Extract the (X, Y) coordinate from the center of the cell holding the provided text.  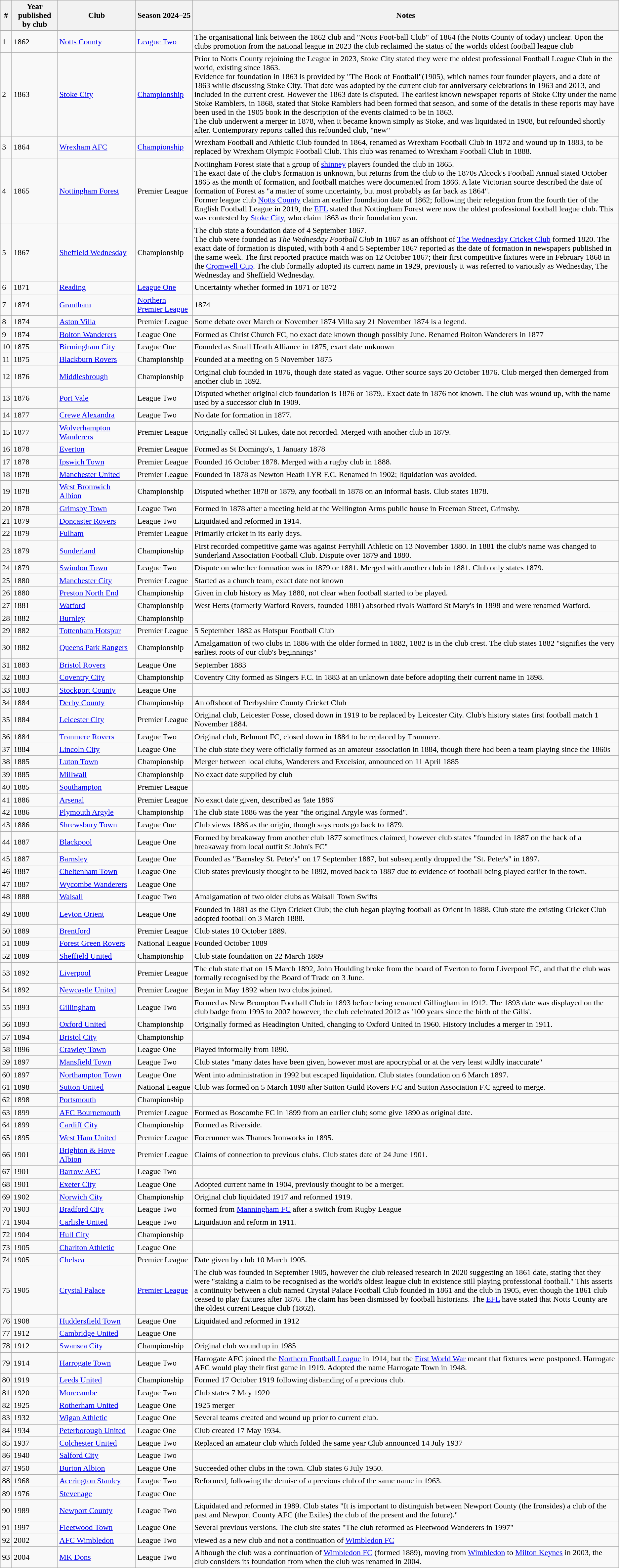
Sutton United (97, 1087)
Club (97, 16)
1925 merger (405, 1405)
Replaced an amateur club which folded the same year Club announced 14 July 1937 (405, 1443)
32 (6, 677)
Bristol City (97, 1037)
Notes (405, 16)
1863 (35, 94)
Season 2024–25 (164, 16)
Merger between local clubs, Wanderers and Excelsior, announced on 11 April 1885 (405, 762)
73 (6, 1247)
17 (6, 462)
1864 (35, 147)
Brighton & Hove Albion (97, 1154)
Originally formed as Headington United, changing to Oxford United in 1960. History includes a merger in 1911. (405, 1024)
68 (6, 1184)
Watford (97, 605)
Doncaster Rovers (97, 521)
1950 (35, 1468)
Uncertainty whether formed in 1871 or 1872 (405, 287)
Coventry City (97, 677)
Sheffield United (97, 956)
Burton Albion (97, 1468)
Formed in 1878 after a meeting held at the Wellington Arms public house in Freeman Street, Grimsby. (405, 508)
78 (6, 1346)
Club states "many dates have been given, however most are apocryphal or at the very least wildly inaccurate" (405, 1062)
MK Dons (97, 1557)
AFC Bournemouth (97, 1112)
Bolton Wanderers (97, 334)
34 (6, 703)
74 (6, 1260)
Burnley (97, 618)
Peterborough United (97, 1430)
formed from Manningham FC after a switch from Rugby League (405, 1209)
21 (6, 521)
Arsenal (97, 800)
52 (6, 956)
Founded at a meeting on 5 November 1875 (405, 359)
83 (6, 1418)
92 (6, 1540)
Succeeded other clubs in the town. Club states 6 July 1950. (405, 1468)
1919 (35, 1380)
Northampton Town (97, 1075)
Accrington Stanley (97, 1481)
45 (6, 859)
West Herts (formerly Watford Rovers, founded 1881) absorbed rivals Watford St Mary's in 1898 and were renamed Watford. (405, 605)
13 (6, 398)
Cardiff City (97, 1125)
Reading (97, 287)
Claims of connection to previous clubs. Club states date of 24 June 1901. (405, 1154)
42 (6, 812)
Rotherham United (97, 1405)
15 (6, 432)
1 (6, 42)
85 (6, 1443)
80 (6, 1380)
No exact date given, described as 'late 1886' (405, 800)
Founded as "Barnsley St. Peter's" on 17 September 1887, but subsequently dropped the "St. Peter's" in 1897. (405, 859)
Began in May 1892 when two clubs joined. (405, 990)
91 (6, 1527)
29 (6, 631)
Crawley Town (97, 1049)
88 (6, 1481)
1976 (35, 1493)
The club state 1886 was the year "the original Argyle was formed". (405, 812)
35 (6, 720)
27 (6, 605)
70 (6, 1209)
1862 (35, 42)
37 (6, 749)
Wrexham AFC (97, 147)
6 (6, 287)
Port Vale (97, 398)
1867 (35, 253)
Liverpool (97, 973)
Brentford (97, 931)
1881 (35, 605)
Derby County (97, 703)
Club created 17 May 1934. (405, 1430)
Notts County (97, 42)
Started as a church team, exact date not known (405, 580)
Swansea City (97, 1346)
33 (6, 690)
26 (6, 593)
76 (6, 1321)
West Ham United (97, 1138)
Bristol Rovers (97, 665)
Grantham (97, 304)
86 (6, 1456)
39 (6, 774)
Oxford United (97, 1024)
1896 (35, 1049)
Millwall (97, 774)
Originally called St Lukes, date not recorded. Merged with another club in 1879. (405, 432)
1997 (35, 1527)
82 (6, 1405)
Original club, Belmont FC, closed down in 1884 to be replaced by Tranmere. (405, 737)
Blackpool (97, 842)
Morecambe (97, 1393)
No exact date supplied by club (405, 774)
Went into administration in 1992 but escaped liquidation. Club states foundation on 6 March 1897. (405, 1075)
Swindon Town (97, 568)
72 (6, 1235)
61 (6, 1087)
Formed as Boscombe FC in 1899 from an earlier club; some give 1890 as original date. (405, 1112)
Plymouth Argyle (97, 812)
Fulham (97, 534)
No date for formation in 1877. (405, 415)
Norwich City (97, 1197)
89 (6, 1493)
65 (6, 1138)
Liquidated and reformed in 1914. (405, 521)
September 1883 (405, 665)
22 (6, 534)
1932 (35, 1418)
Founded 16 October 1878. Merged with a rugby club in 1888. (405, 462)
Crewe Alexandra (97, 415)
1903 (35, 1209)
5 September 1882 as Hotspur Football Club (405, 631)
Wolverhampton Wanderers (97, 432)
Crystal Palace (97, 1290)
Middlesbrough (97, 376)
Lincoln City (97, 749)
Huddersfield Town (97, 1321)
Shrewsbury Town (97, 825)
8 (6, 322)
12 (6, 376)
9 (6, 334)
Forerunner was Thames Ironworks in 1895. (405, 1138)
55 (6, 1007)
Fleetwood Town (97, 1527)
Cambridge United (97, 1333)
Original club founded in 1876, though date stated as vague. Other source says 20 October 1876. Club merged then demerged from another club in 1892. (405, 376)
24 (6, 568)
36 (6, 737)
1871 (35, 287)
Salford City (97, 1456)
Northern Premier League (164, 304)
Preston North End (97, 593)
19 (6, 492)
2 (6, 94)
Founded as Small Heath Alliance in 1875, exact date unknown (405, 347)
Disputed whether 1878 or 1879, any football in 1878 on an informal basis. Club states 1878. (405, 492)
Wycombe Wanderers (97, 884)
AFC Wimbledon (97, 1540)
62 (6, 1100)
71 (6, 1222)
Club states previously thought to be 1892, moved back to 1887 due to evidence of football being played earlier in the town. (405, 872)
30 (6, 648)
84 (6, 1430)
Barrow AFC (97, 1172)
Coventry City formed as Singers F.C. in 1883 at an unknown date before adopting their current name in 1898. (405, 677)
Leeds United (97, 1380)
38 (6, 762)
Given in club history as May 1880, not clear when football started to be played. (405, 593)
Several teams created and wound up prior to current club. (405, 1418)
Founded in 1878 as Newton Heath LYR F.C. Renamed in 1902; liquidation was avoided. (405, 474)
31 (6, 665)
Bradford City (97, 1209)
Chelsea (97, 1260)
Nottingham Forest (97, 191)
Club state foundation on 22 March 1889 (405, 956)
54 (6, 990)
Walsall (97, 897)
Original club wound up in 1985 (405, 1346)
Harrogate Town (97, 1363)
Gillingham (97, 1007)
Barnsley (97, 859)
66 (6, 1154)
Stockport County (97, 690)
# (6, 16)
47 (6, 884)
18 (6, 474)
58 (6, 1049)
Date given by club 10 March 1905. (405, 1260)
1914 (35, 1363)
1894 (35, 1037)
Manchester City (97, 580)
Queens Park Rangers (97, 648)
West Bromwich Albion (97, 492)
Dispute on whether formation was in 1879 or 1881. Merged with another club in 1881. Club only states 1879. (405, 568)
69 (6, 1197)
Grimsby Town (97, 508)
Blackburn Rovers (97, 359)
Southampton (97, 787)
20 (6, 508)
Stoke City (97, 94)
2002 (35, 1540)
93 (6, 1557)
Club states 10 October 1889. (405, 931)
Charlton Athletic (97, 1247)
Some debate over March or November 1874 Villa say 21 November 1874 is a legend. (405, 322)
64 (6, 1125)
Formed 17 October 1919 following disbanding of a previous club. (405, 1380)
Primarily cricket in its early days. (405, 534)
The club state they were officially formed as an amateur association in 1884, though there had been a team playing since the 1860s (405, 749)
Luton Town (97, 762)
48 (6, 897)
87 (6, 1468)
Tottenham Hotspur (97, 631)
1934 (35, 1430)
Year published by club (35, 16)
43 (6, 825)
28 (6, 618)
67 (6, 1172)
Portsmouth (97, 1100)
40 (6, 787)
7 (6, 304)
Liquidation and reform in 1911. (405, 1222)
Newport County (97, 1510)
Aston Villa (97, 322)
41 (6, 800)
Tranmere Rovers (97, 737)
5 (6, 253)
49 (6, 914)
1865 (35, 191)
Birmingham City (97, 347)
Stevenage (97, 1493)
Formed as St Domingo's, 1 January 1878 (405, 449)
Founded October 1889 (405, 943)
1895 (35, 1138)
1968 (35, 1481)
Formed as Riverside. (405, 1125)
56 (6, 1024)
16 (6, 449)
77 (6, 1333)
11 (6, 359)
1908 (35, 1321)
1920 (35, 1393)
1937 (35, 1443)
Adopted current name in 1904, previously thought to be a merger. (405, 1184)
Wigan Athletic (97, 1418)
Formed as Christ Church FC, no exact date known though possibly June. Renamed Bolton Wanderers in 1877 (405, 334)
2004 (35, 1557)
10 (6, 347)
Everton (97, 449)
14 (6, 415)
Newcastle United (97, 990)
viewed as a new club and not a continuation of Wimbledon FC (405, 1540)
Sheffield Wednesday (97, 253)
57 (6, 1037)
Several previous versions. The club site states "The club reformed as Fleetwood Wanderers in 1997" (405, 1527)
75 (6, 1290)
90 (6, 1510)
51 (6, 943)
Original club, Leicester Fosse, closed down in 1919 to be replaced by Leicester City. Club's history states first football match 1 November 1884. (405, 720)
25 (6, 580)
Forest Green Rovers (97, 943)
1940 (35, 1456)
Mansfield Town (97, 1062)
79 (6, 1363)
60 (6, 1075)
An offshoot of Derbyshire County Cricket Club (405, 703)
Club states 7 May 1920 (405, 1393)
Reformed, following the demise of a previous club of the same name in 1963. (405, 1481)
Played informally from 1890. (405, 1049)
Ipswich Town (97, 462)
1925 (35, 1405)
63 (6, 1112)
3 (6, 147)
Leicester City (97, 720)
4 (6, 191)
59 (6, 1062)
Carlisle United (97, 1222)
Sunderland (97, 550)
Original club liquidated 1917 and reformed 1919. (405, 1197)
Hull City (97, 1235)
1902 (35, 1197)
81 (6, 1393)
Club was formed on 5 March 1898 after Sutton Guild Rovers F.C and Sutton Association F.C agreed to merge. (405, 1087)
Leyton Orient (97, 914)
44 (6, 842)
Exeter City (97, 1184)
23 (6, 550)
Club views 1886 as the origin, though says roots go back to 1879. (405, 825)
Amalgamation of two older clubs as Walsall Town Swifts (405, 897)
Colchester United (97, 1443)
53 (6, 973)
Manchester United (97, 474)
46 (6, 872)
Liquidated and reformed in 1912 (405, 1321)
Cheltenham Town (97, 872)
1989 (35, 1510)
50 (6, 931)
